Pinpoint the cell where the given text exists, returning its [X, Y] midpoint coordinate. 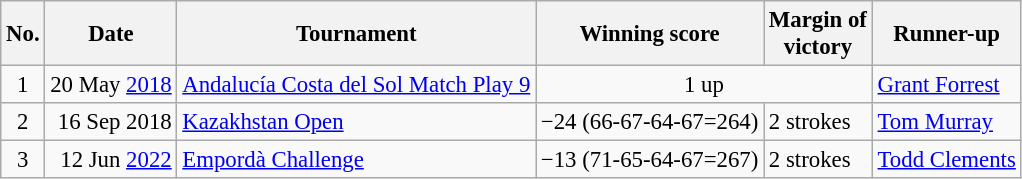
12 Jun 2022 [111, 160]
−13 (71-65-64-67=267) [650, 160]
Kazakhstan Open [356, 122]
Grant Forrest [946, 85]
Runner-up [946, 34]
Date [111, 34]
Winning score [650, 34]
3 [23, 160]
Margin ofvictory [818, 34]
Tom Murray [946, 122]
No. [23, 34]
Empordà Challenge [356, 160]
Todd Clements [946, 160]
20 May 2018 [111, 85]
1 up [704, 85]
Andalucía Costa del Sol Match Play 9 [356, 85]
2 [23, 122]
Tournament [356, 34]
−24 (66-67-64-67=264) [650, 122]
16 Sep 2018 [111, 122]
1 [23, 85]
